For the text-containing cell, return its midpoint in [X, Y] coordinate format. 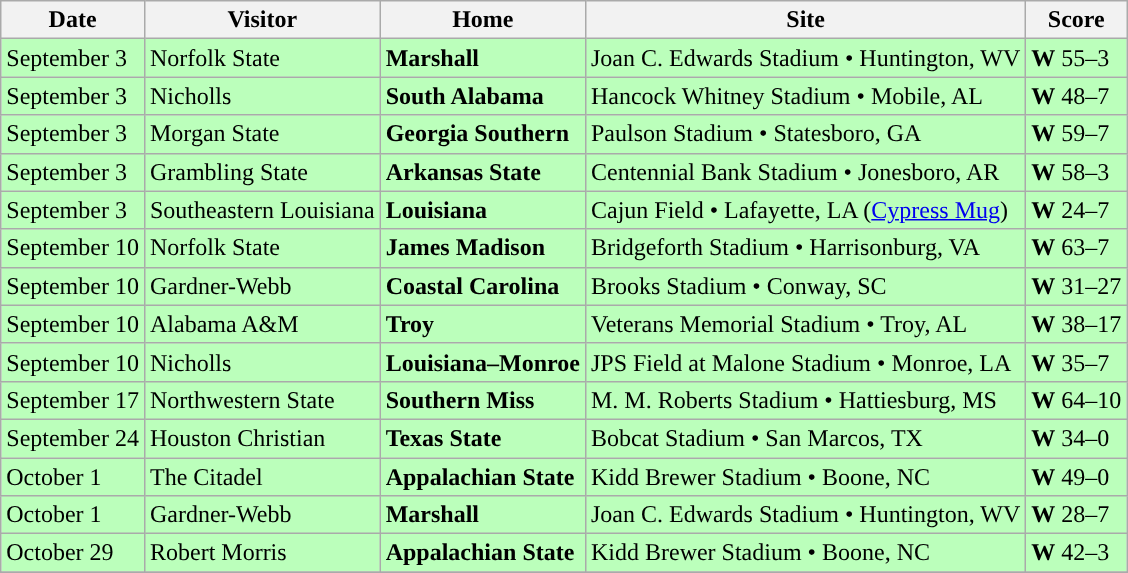
Southeastern Louisiana [262, 210]
JPS Field at Malone Stadium • Monroe, LA [805, 362]
Hancock Whitney Stadium • Mobile, AL [805, 96]
Georgia Southern [482, 134]
Visitor [262, 20]
South Alabama [482, 96]
M. M. Roberts Stadium • Hattiesburg, MS [805, 400]
W 59–7 [1076, 134]
Houston Christian [262, 438]
Paulson Stadium • Statesboro, GA [805, 134]
October 29 [73, 553]
James Madison [482, 248]
W 35–7 [1076, 362]
W 24–7 [1076, 210]
Arkansas State [482, 172]
Bobcat Stadium • San Marcos, TX [805, 438]
W 28–7 [1076, 515]
W 64–10 [1076, 400]
W 34–0 [1076, 438]
Northwestern State [262, 400]
Site [805, 20]
W 38–17 [1076, 324]
Louisiana [482, 210]
W 55–3 [1076, 58]
Southern Miss [482, 400]
Home [482, 20]
Bridgeforth Stadium • Harrisonburg, VA [805, 248]
W 58–3 [1076, 172]
W 31–27 [1076, 286]
W 48–7 [1076, 96]
Louisiana–Monroe [482, 362]
Cajun Field • Lafayette, LA (Cypress Mug) [805, 210]
Alabama A&M [262, 324]
Brooks Stadium • Conway, SC [805, 286]
Troy [482, 324]
Coastal Carolina [482, 286]
Morgan State [262, 134]
Veterans Memorial Stadium • Troy, AL [805, 324]
Score [1076, 20]
Texas State [482, 438]
Date [73, 20]
Grambling State [262, 172]
W 42–3 [1076, 553]
The Citadel [262, 477]
September 24 [73, 438]
W 49–0 [1076, 477]
Robert Morris [262, 553]
Centennial Bank Stadium • Jonesboro, AR [805, 172]
September 17 [73, 400]
W 63–7 [1076, 248]
